Determine the [x, y] coordinate at the center of the cell enclosing the given text.  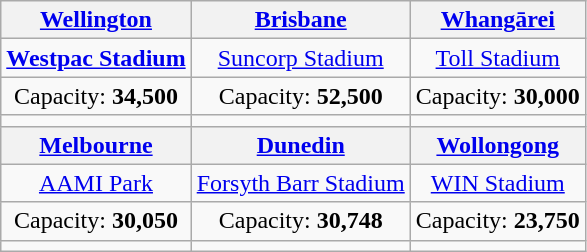
Capacity: 34,500 [96, 96]
Wollongong [498, 145]
Capacity: 23,750 [498, 221]
AAMI Park [96, 183]
Westpac Stadium [96, 58]
Whangārei [498, 20]
Dunedin [300, 145]
WIN Stadium [498, 183]
Brisbane [300, 20]
Capacity: 30,000 [498, 96]
Capacity: 30,050 [96, 221]
Melbourne [96, 145]
Forsyth Barr Stadium [300, 183]
Capacity: 52,500 [300, 96]
Wellington [96, 20]
Capacity: 30,748 [300, 221]
Suncorp Stadium [300, 58]
Toll Stadium [498, 58]
